For the text-containing cell, return its midpoint in (X, Y) coordinate format. 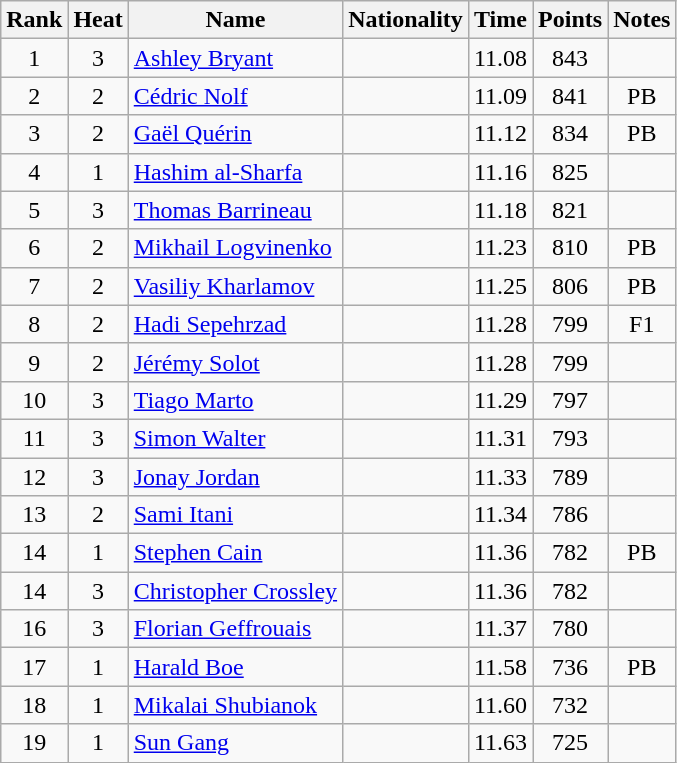
11.09 (500, 96)
11.16 (500, 172)
Thomas Barrineau (235, 210)
11.18 (500, 210)
13 (34, 515)
Tiago Marto (235, 400)
Florian Geffrouais (235, 629)
806 (570, 286)
10 (34, 400)
Time (500, 20)
810 (570, 248)
821 (570, 210)
19 (34, 743)
11.25 (500, 286)
11 (34, 438)
11.23 (500, 248)
Mikhail Logvinenko (235, 248)
789 (570, 477)
Simon Walter (235, 438)
Rank (34, 20)
793 (570, 438)
Vasiliy Kharlamov (235, 286)
Notes (642, 20)
Points (570, 20)
6 (34, 248)
736 (570, 667)
16 (34, 629)
Christopher Crossley (235, 591)
11.34 (500, 515)
841 (570, 96)
18 (34, 705)
Name (235, 20)
9 (34, 362)
11.08 (500, 58)
Jonay Jordan (235, 477)
843 (570, 58)
4 (34, 172)
Nationality (406, 20)
11.37 (500, 629)
Heat (98, 20)
Stephen Cain (235, 553)
Mikalai Shubianok (235, 705)
780 (570, 629)
Gaël Quérin (235, 134)
Sun Gang (235, 743)
8 (34, 324)
11.58 (500, 667)
786 (570, 515)
17 (34, 667)
Cédric Nolf (235, 96)
11.12 (500, 134)
11.63 (500, 743)
825 (570, 172)
11.29 (500, 400)
7 (34, 286)
Ashley Bryant (235, 58)
11.60 (500, 705)
11.33 (500, 477)
834 (570, 134)
725 (570, 743)
Sami Itani (235, 515)
11.31 (500, 438)
732 (570, 705)
797 (570, 400)
Hashim al-Sharfa (235, 172)
5 (34, 210)
Hadi Sepehrzad (235, 324)
Harald Boe (235, 667)
Jérémy Solot (235, 362)
F1 (642, 324)
12 (34, 477)
